Detect which cell encompasses the target text, then output its [X, Y] center coordinate. 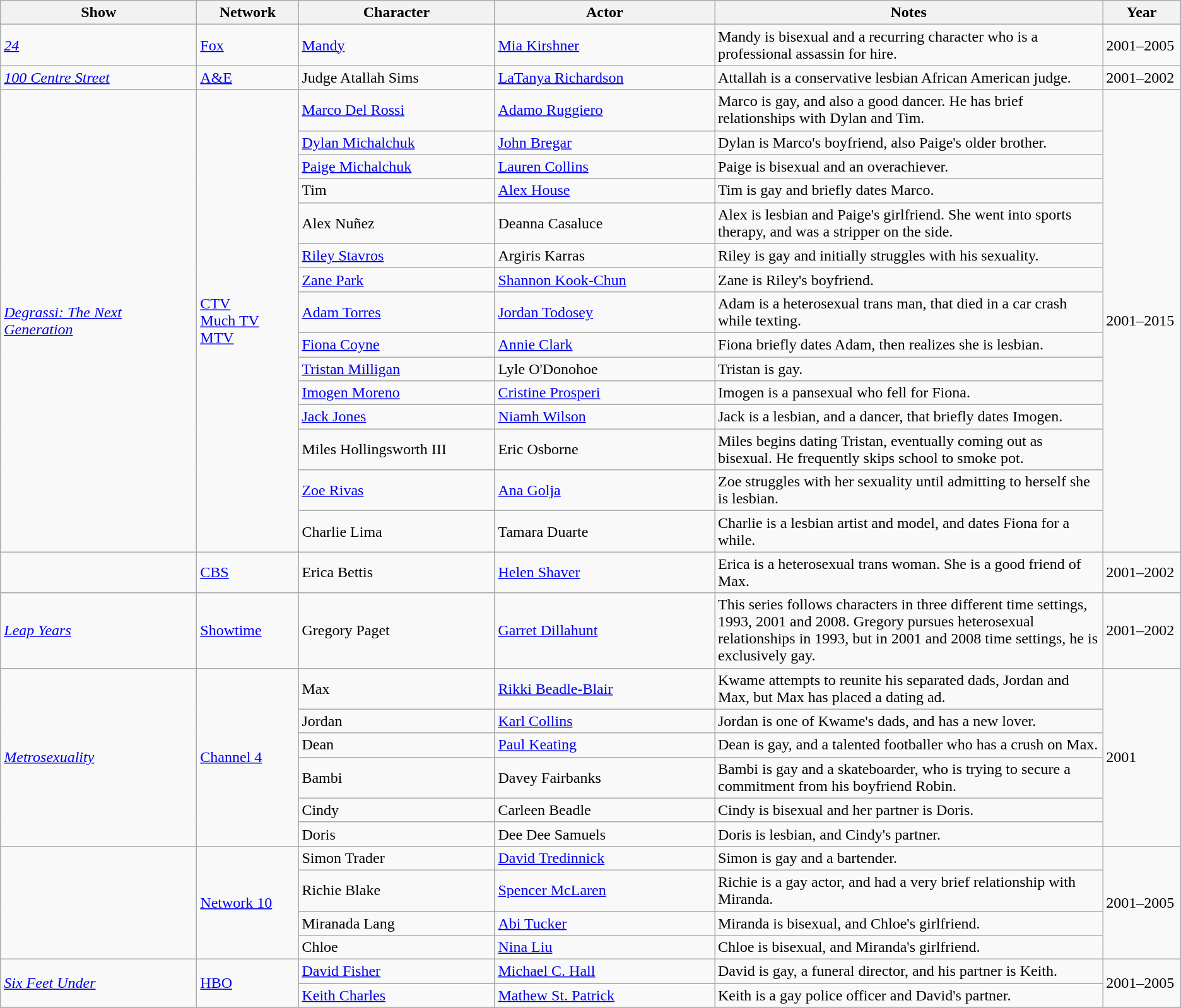
Alex Nuñez [396, 223]
David Tredinnick [604, 858]
Imogen Moreno [396, 393]
Mathew St. Patrick [604, 995]
Spencer McLaren [604, 891]
Doris is lesbian, and Cindy's partner. [908, 834]
Erica Bettis [396, 573]
Actor [604, 13]
Network [247, 13]
Channel 4 [247, 757]
Ana Golja [604, 491]
Max [396, 689]
Dean is gay, and a talented footballer who has a crush on Max. [908, 745]
Tristan Milligan [396, 369]
24 [98, 45]
Dylan is Marco's boyfriend, also Paige's older brother. [908, 143]
Fox [247, 45]
Bambi [396, 777]
Fiona Coyne [396, 344]
Mia Kirshner [604, 45]
Cindy is bisexual and her partner is Doris. [908, 810]
Adam Torres [396, 312]
Zoe struggles with her sexuality until admitting to herself she is lesbian. [908, 491]
Argiris Karras [604, 255]
Zane is Riley's boyfriend. [908, 279]
Gregory Paget [396, 631]
100 Centre Street [98, 78]
Carleen Beadle [604, 810]
CTVMuch TVMTV [247, 320]
Marco is gay, and also a good dancer. He has brief relationships with Dylan and Tim. [908, 110]
Dean [396, 745]
Notes [908, 13]
Dylan Michalchuk [396, 143]
LaTanya Richardson [604, 78]
Chloe [396, 947]
Network 10 [247, 902]
Charlie Lima [396, 531]
Cindy [396, 810]
Riley is gay and initially struggles with his sexuality. [908, 255]
Judge Atallah Sims [396, 78]
Degrassi: The Next Generation [98, 320]
Richie Blake [396, 891]
Adamo Ruggiero [604, 110]
Miles begins dating Tristan, eventually coming out as bisexual. He frequently skips school to smoke pot. [908, 449]
Metrosexuality [98, 757]
Miranda is bisexual, and Chloe's girlfriend. [908, 923]
Kwame attempts to reunite his separated dads, Jordan and Max, but Max has placed a dating ad. [908, 689]
Tamara Duarte [604, 531]
Niamh Wilson [604, 417]
Alex House [604, 190]
David Fisher [396, 971]
Helen Shaver [604, 573]
Deanna Casaluce [604, 223]
Rikki Beadle-Blair [604, 689]
Showtime [247, 631]
Year [1142, 13]
David is gay, a funeral director, and his partner is Keith. [908, 971]
Tim is gay and briefly dates Marco. [908, 190]
A&E [247, 78]
Michael C. Hall [604, 971]
Tim [396, 190]
Zoe Rivas [396, 491]
Paige Michalchuk [396, 167]
CBS [247, 573]
Leap Years [98, 631]
Simon Trader [396, 858]
Erica is a heterosexual trans woman. She is a good friend of Max. [908, 573]
Marco Del Rossi [396, 110]
Keith Charles [396, 995]
Lauren Collins [604, 167]
Jack Jones [396, 417]
Tristan is gay. [908, 369]
Cristine Prosperi [604, 393]
Zane Park [396, 279]
Imogen is a pansexual who fell for Fiona. [908, 393]
2001–2015 [1142, 320]
Richie is a gay actor, and had a very brief relationship with Miranda. [908, 891]
John Bregar [604, 143]
Karl Collins [604, 721]
Jack is a lesbian, and a dancer, that briefly dates Imogen. [908, 417]
Garret Dillahunt [604, 631]
Dee Dee Samuels [604, 834]
Bambi is gay and a skateboarder, who is trying to secure a commitment from his boyfriend Robin. [908, 777]
Alex is lesbian and Paige's girlfriend. She went into sports therapy, and was a stripper on the side. [908, 223]
Doris [396, 834]
HBO [247, 983]
Riley Stavros [396, 255]
Annie Clark [604, 344]
Show [98, 13]
Chloe is bisexual, and Miranda's girlfriend. [908, 947]
Character [396, 13]
Jordan is one of Kwame's dads, and has a new lover. [908, 721]
Six Feet Under [98, 983]
Mandy is bisexual and a recurring character who is a professional assassin for hire. [908, 45]
Paige is bisexual and an overachiever. [908, 167]
Keith is a gay police officer and David's partner. [908, 995]
Simon is gay and a bartender. [908, 858]
Lyle O'Donohoe [604, 369]
Shannon Kook-Chun [604, 279]
Eric Osborne [604, 449]
Fiona briefly dates Adam, then realizes she is lesbian. [908, 344]
2001 [1142, 757]
Charlie is a lesbian artist and model, and dates Fiona for a while. [908, 531]
Abi Tucker [604, 923]
Paul Keating [604, 745]
Jordan [396, 721]
Miles Hollingsworth III [396, 449]
Mandy [396, 45]
Nina Liu [604, 947]
Davey Fairbanks [604, 777]
Adam is a heterosexual trans man, that died in a car crash while texting. [908, 312]
Miranada Lang [396, 923]
Attallah is a conservative lesbian African American judge. [908, 78]
Jordan Todosey [604, 312]
